Capture the cell that displays the provided text and extract its [x, y] central coordinate. 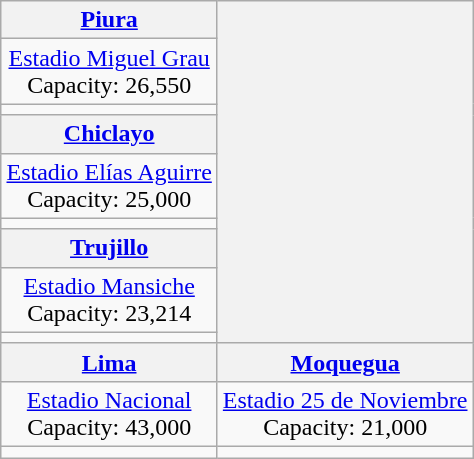
Trujillo [109, 248]
Piura [109, 20]
Estadio NacionalCapacity: 43,000 [109, 414]
Lima [109, 362]
Estadio Miguel GrauCapacity: 26,550 [109, 72]
Estadio 25 de NoviembreCapacity: 21,000 [345, 414]
Estadio MansicheCapacity: 23,214 [109, 300]
Estadio Elías AguirreCapacity: 25,000 [109, 186]
Moquegua [345, 362]
Chiclayo [109, 134]
